Provide the (X, Y) coordinate of the cell's center where the given text is located.  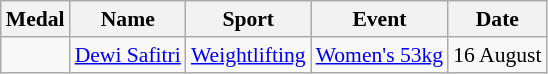
Sport (248, 19)
Dewi Safitri (128, 55)
16 August (497, 55)
Women's 53kg (380, 55)
Event (380, 19)
Weightlifting (248, 55)
Name (128, 19)
Medal (36, 19)
Date (497, 19)
